Locate the cell with the specified text and output its (x, y) center coordinate. 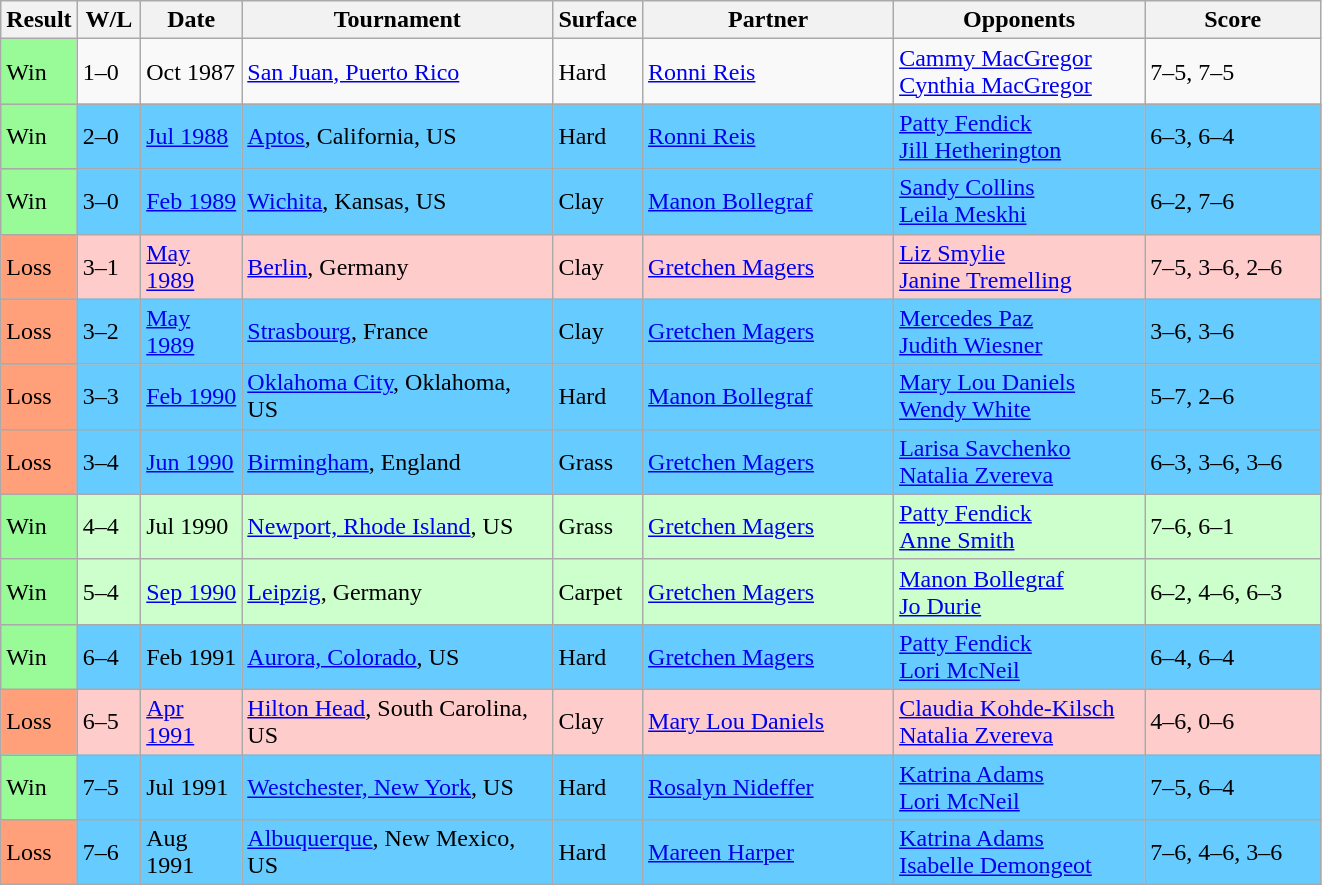
Feb 1989 (192, 202)
3–6, 3–6 (1233, 332)
Jul 1988 (192, 136)
7–5 (109, 786)
Jun 1990 (192, 462)
Carpet (598, 592)
Score (1233, 20)
Strasbourg, France (398, 332)
Sep 1990 (192, 592)
Aug 1991 (192, 852)
Oct 1987 (192, 72)
Patty Fendick Anne Smith (1020, 526)
6–2, 4–6, 6–3 (1233, 592)
3–2 (109, 332)
Larisa Savchenko Natalia Zvereva (1020, 462)
Oklahoma City, Oklahoma, US (398, 396)
Rosalyn Nideffer (768, 786)
Mary Lou Daniels (768, 722)
Feb 1991 (192, 656)
7–6 (109, 852)
1–0 (109, 72)
W/L (109, 20)
Patty Fendick Lori McNeil (1020, 656)
Jul 1990 (192, 526)
Wichita, Kansas, US (398, 202)
Claudia Kohde-Kilsch Natalia Zvereva (1020, 722)
Mary Lou Daniels Wendy White (1020, 396)
7–6, 4–6, 3–6 (1233, 852)
Result (39, 20)
Manon Bollegraf Jo Durie (1020, 592)
6–4 (109, 656)
Partner (768, 20)
6–3, 6–4 (1233, 136)
6–4, 6–4 (1233, 656)
Date (192, 20)
4–6, 0–6 (1233, 722)
6–3, 3–6, 3–6 (1233, 462)
Birmingham, England (398, 462)
Apr 1991 (192, 722)
5–4 (109, 592)
3–3 (109, 396)
7–5, 3–6, 2–6 (1233, 266)
Surface (598, 20)
Aurora, Colorado, US (398, 656)
Liz Smylie Janine Tremelling (1020, 266)
Newport, Rhode Island, US (398, 526)
7–5, 7–5 (1233, 72)
5–7, 2–6 (1233, 396)
Sandy Collins Leila Meskhi (1020, 202)
Katrina Adams Lori McNeil (1020, 786)
2–0 (109, 136)
6–2, 7–6 (1233, 202)
3–1 (109, 266)
3–0 (109, 202)
Cammy MacGregor Cynthia MacGregor (1020, 72)
7–5, 6–4 (1233, 786)
Katrina Adams Isabelle Demongeot (1020, 852)
Jul 1991 (192, 786)
6–5 (109, 722)
Opponents (1020, 20)
7–6, 6–1 (1233, 526)
Hilton Head, South Carolina, US (398, 722)
San Juan, Puerto Rico (398, 72)
Mercedes Paz Judith Wiesner (1020, 332)
Albuquerque, New Mexico, US (398, 852)
Westchester, New York, US (398, 786)
Mareen Harper (768, 852)
Berlin, Germany (398, 266)
Leipzig, Germany (398, 592)
Patty Fendick Jill Hetherington (1020, 136)
Aptos, California, US (398, 136)
Feb 1990 (192, 396)
Tournament (398, 20)
4–4 (109, 526)
3–4 (109, 462)
